Determine the (X, Y) coordinate at the center of the cell enclosing the given text.  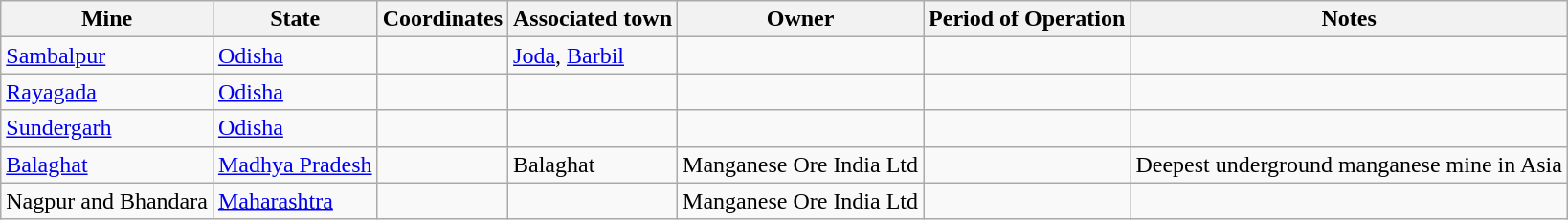
Period of Operation (1027, 19)
Maharashtra (295, 201)
Sambalpur (107, 55)
Mine (107, 19)
Associated town (594, 19)
Owner (800, 19)
Deepest underground manganese mine in Asia (1350, 165)
State (295, 19)
Sundergarh (107, 128)
Madhya Pradesh (295, 165)
Notes (1350, 19)
Rayagada (107, 92)
Joda, Barbil (594, 55)
Nagpur and Bhandara (107, 201)
Coordinates (442, 19)
